Return the [X, Y] coordinate for the center point of the cell that contains the specified text.  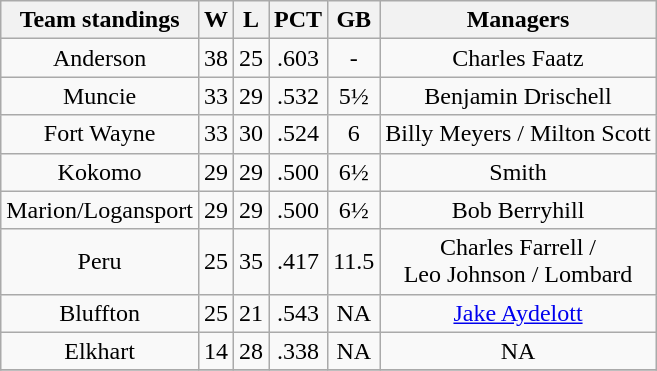
Bob Berryhill [518, 210]
28 [252, 351]
30 [252, 134]
Peru [100, 262]
W [216, 20]
5½ [354, 96]
.532 [298, 96]
Marion/Logansport [100, 210]
6 [354, 134]
Benjamin Drischell [518, 96]
35 [252, 262]
Muncie [100, 96]
Charles Faatz [518, 58]
Bluffton [100, 313]
Team standings [100, 20]
Jake Aydelott [518, 313]
GB [354, 20]
11.5 [354, 262]
.603 [298, 58]
.417 [298, 262]
Managers [518, 20]
.338 [298, 351]
Billy Meyers / Milton Scott [518, 134]
Charles Farrell /Leo Johnson / Lombard [518, 262]
Kokomo [100, 172]
38 [216, 58]
Smith [518, 172]
- [354, 58]
14 [216, 351]
Fort Wayne [100, 134]
21 [252, 313]
Anderson [100, 58]
.543 [298, 313]
PCT [298, 20]
.524 [298, 134]
L [252, 20]
Elkhart [100, 351]
